Search for the cell housing the specified text and yield its [X, Y] center coordinate. 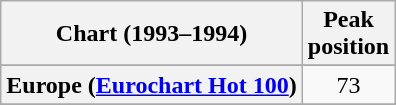
Europe (Eurochart Hot 100) [152, 85]
Peakposition [348, 34]
Chart (1993–1994) [152, 34]
73 [348, 85]
